Extract the [X, Y] coordinate from the center of the cell holding the provided text.  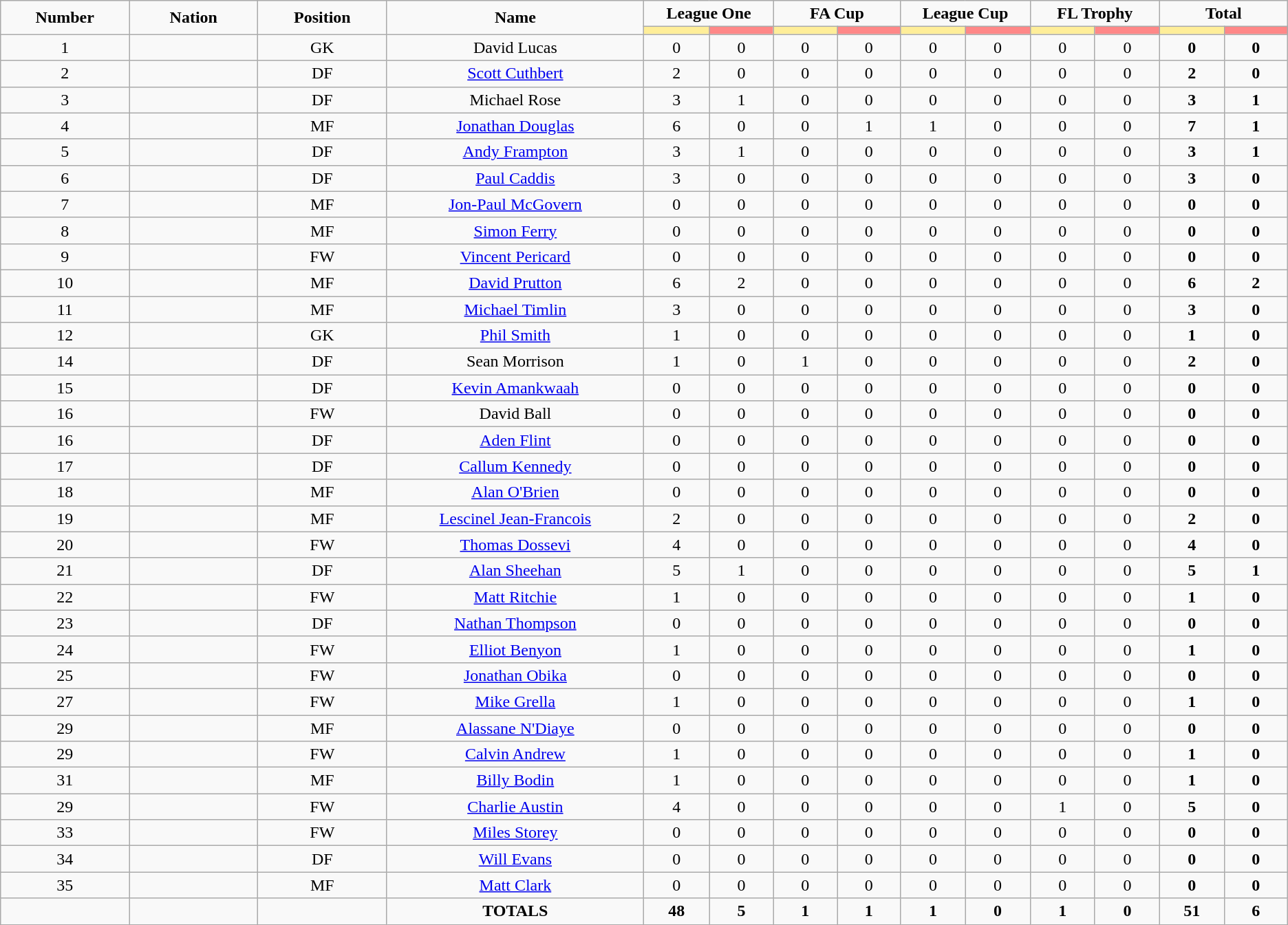
David Ball [515, 414]
Miles Storey [515, 833]
22 [65, 597]
35 [65, 885]
18 [65, 492]
Position [322, 18]
33 [65, 833]
48 [677, 911]
9 [65, 257]
FL Trophy [1095, 14]
Simon Ferry [515, 230]
Billy Bodin [515, 781]
Name [515, 18]
Alan O'Brien [515, 492]
27 [65, 701]
15 [65, 388]
Thomas Dossevi [515, 545]
League One [709, 14]
Alassane N'Diaye [515, 728]
24 [65, 649]
Vincent Pericard [515, 257]
Phil Smith [515, 336]
Total [1223, 14]
19 [65, 519]
Alan Sheehan [515, 571]
Nation [194, 18]
51 [1192, 911]
Jonathan Obika [515, 675]
Will Evans [515, 859]
Michael Timlin [515, 309]
Scott Cuthbert [515, 74]
Jon-Paul McGovern [515, 204]
Aden Flint [515, 440]
Sean Morrison [515, 362]
TOTALS [515, 911]
Mike Grella [515, 701]
Andy Frampton [515, 152]
14 [65, 362]
Matt Ritchie [515, 597]
34 [65, 859]
Charlie Austin [515, 807]
Elliot Benyon [515, 649]
David Lucas [515, 47]
Paul Caddis [515, 178]
23 [65, 623]
Michael Rose [515, 100]
17 [65, 466]
Lescinel Jean-Francois [515, 519]
League Cup [965, 14]
10 [65, 283]
11 [65, 309]
Number [65, 18]
21 [65, 571]
Calvin Andrew [515, 754]
Jonathan Douglas [515, 126]
25 [65, 675]
FA Cup [837, 14]
20 [65, 545]
Nathan Thompson [515, 623]
Callum Kennedy [515, 466]
Matt Clark [515, 885]
12 [65, 336]
8 [65, 230]
31 [65, 781]
David Prutton [515, 283]
Kevin Amankwaah [515, 388]
